Pinpoint the cell where the given text exists, returning its (x, y) midpoint coordinate. 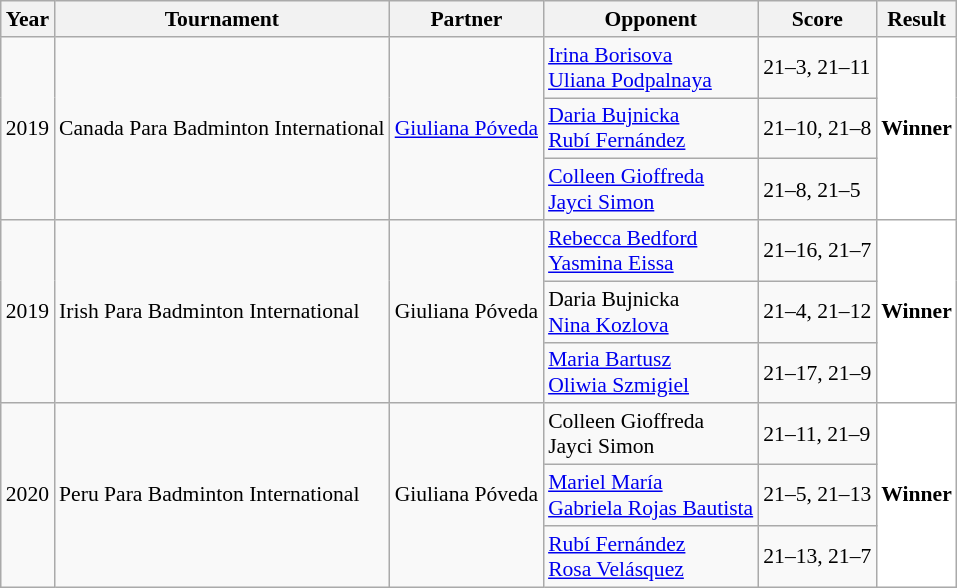
Mariel María Gabriela Rojas Bautista (650, 496)
21–16, 21–7 (817, 250)
Maria Bartusz Oliwia Szmigiel (650, 372)
Daria Bujnicka Nina Kozlova (650, 312)
Score (817, 19)
Irish Para Badminton International (222, 312)
21–8, 21–5 (817, 190)
Result (916, 19)
21–4, 21–12 (817, 312)
Canada Para Badminton International (222, 128)
Year (28, 19)
21–17, 21–9 (817, 372)
Rubí Fernández Rosa Velásquez (650, 556)
Partner (466, 19)
Tournament (222, 19)
21–11, 21–9 (817, 434)
Peru Para Badminton International (222, 496)
2020 (28, 496)
21–3, 21–11 (817, 68)
Opponent (650, 19)
Irina Borisova Uliana Podpalnaya (650, 68)
Rebecca Bedford Yasmina Eissa (650, 250)
Daria Bujnicka Rubí Fernández (650, 128)
21–5, 21–13 (817, 496)
21–13, 21–7 (817, 556)
21–10, 21–8 (817, 128)
